Provide the (x, y) coordinate of the cell's center where the given text is located.  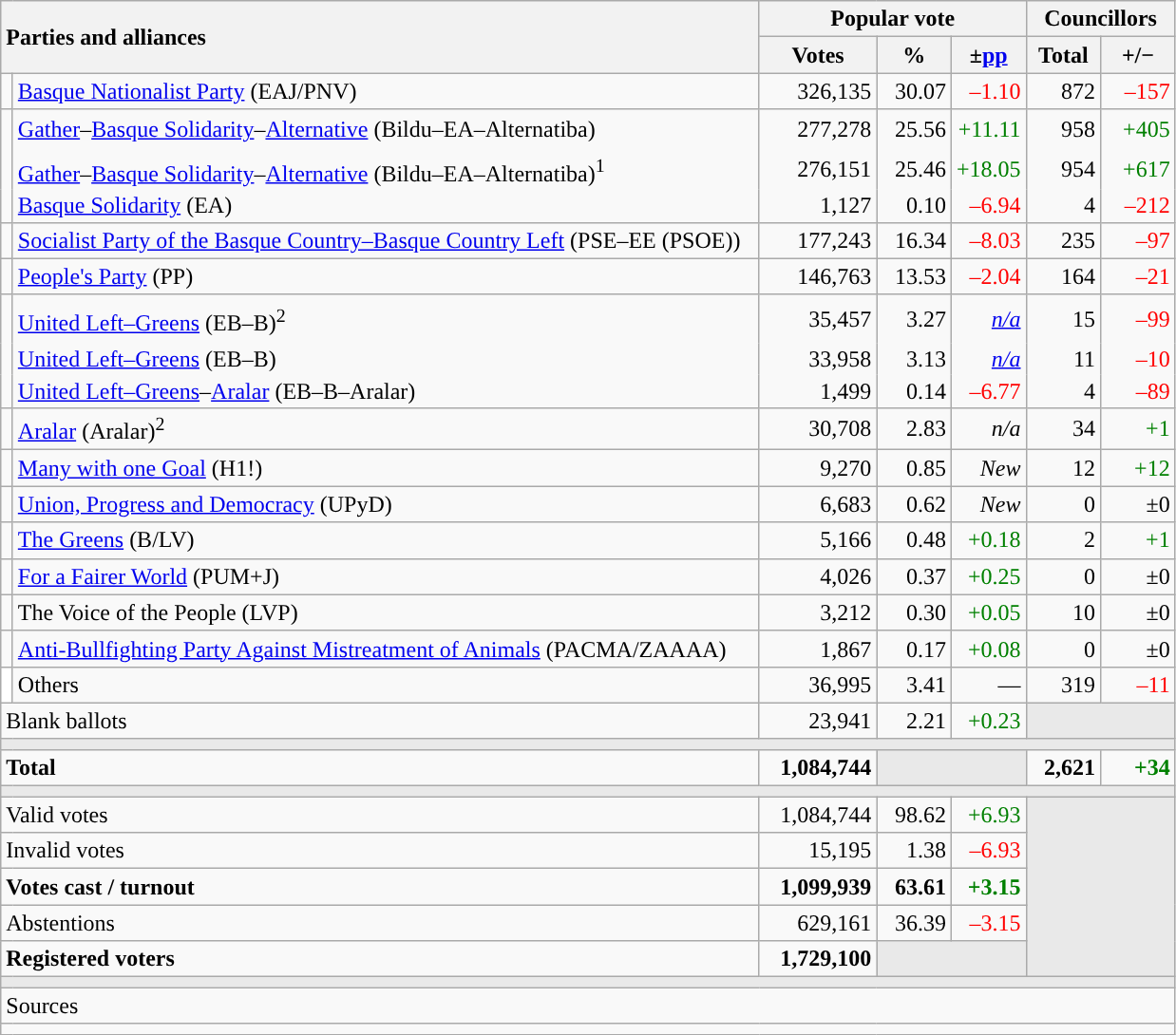
+0.08 (988, 649)
23,941 (818, 721)
3.27 (914, 319)
Registered voters (380, 959)
–10 (1138, 360)
Many with one Goal (H1!) (386, 468)
–8.03 (988, 240)
177,243 (818, 240)
30,708 (818, 429)
13.53 (914, 276)
–21 (1138, 276)
954 (1064, 170)
25.56 (914, 129)
Basque Solidarity (EA) (386, 206)
Union, Progress and Democracy (UPyD) (386, 504)
+617 (1138, 170)
% (914, 55)
— (988, 685)
25.46 (914, 170)
–1.10 (988, 91)
United Left–Greens–Aralar (EB–B–Aralar) (386, 391)
1,127 (818, 206)
–6.93 (988, 851)
The Greens (B/LV) (386, 540)
164 (1064, 276)
+18.05 (988, 170)
–89 (1138, 391)
0.62 (914, 504)
36,995 (818, 685)
11 (1064, 360)
Anti-Bullfighting Party Against Mistreatment of Animals (PACMA/ZAAAA) (386, 649)
0.14 (914, 391)
–2.04 (988, 276)
The Voice of the People (LVP) (386, 612)
Abstentions (380, 923)
326,135 (818, 91)
United Left–Greens (EB–B)2 (386, 319)
1,867 (818, 649)
36.39 (914, 923)
+0.25 (988, 576)
Others (386, 685)
Popular vote (893, 19)
For a Fairer World (PUM+J) (386, 576)
235 (1064, 240)
5,166 (818, 540)
872 (1064, 91)
People's Party (PP) (386, 276)
+34 (1138, 768)
6,683 (818, 504)
1,499 (818, 391)
Sources (588, 1006)
+0.05 (988, 612)
4,026 (818, 576)
1.38 (914, 851)
–99 (1138, 319)
–6.94 (988, 206)
0.10 (914, 206)
United Left–Greens (EB–B) (386, 360)
+11.11 (988, 129)
16.34 (914, 240)
Gather–Basque Solidarity–Alternative (Bildu–EA–Alternatiba) (386, 129)
98.62 (914, 815)
958 (1064, 129)
+0.18 (988, 540)
15,195 (818, 851)
0.37 (914, 576)
Blank ballots (380, 721)
12 (1064, 468)
63.61 (914, 887)
+/− (1138, 55)
–212 (1138, 206)
–97 (1138, 240)
Councillors (1100, 19)
+3.15 (988, 887)
±pp (988, 55)
33,958 (818, 360)
0.30 (914, 612)
Aralar (Aralar)2 (386, 429)
2.21 (914, 721)
15 (1064, 319)
319 (1064, 685)
2,621 (1064, 768)
1,729,100 (818, 959)
–11 (1138, 685)
2 (1064, 540)
3.41 (914, 685)
+6.93 (988, 815)
34 (1064, 429)
+12 (1138, 468)
Socialist Party of the Basque Country–Basque Country Left (PSE–EE (PSOE)) (386, 240)
–157 (1138, 91)
Votes cast / turnout (380, 887)
Gather–Basque Solidarity–Alternative (Bildu–EA–Alternatiba)1 (386, 170)
3.13 (914, 360)
3,212 (818, 612)
Invalid votes (380, 851)
35,457 (818, 319)
146,763 (818, 276)
10 (1064, 612)
+0.23 (988, 721)
–3.15 (988, 923)
30.07 (914, 91)
9,270 (818, 468)
276,151 (818, 170)
Basque Nationalist Party (EAJ/PNV) (386, 91)
–6.77 (988, 391)
Votes (818, 55)
+405 (1138, 129)
2.83 (914, 429)
0.48 (914, 540)
1,099,939 (818, 887)
Valid votes (380, 815)
0.85 (914, 468)
0.17 (914, 649)
Parties and alliances (380, 37)
277,278 (818, 129)
629,161 (818, 923)
